Locate the cell with the specified text and output its (x, y) center coordinate. 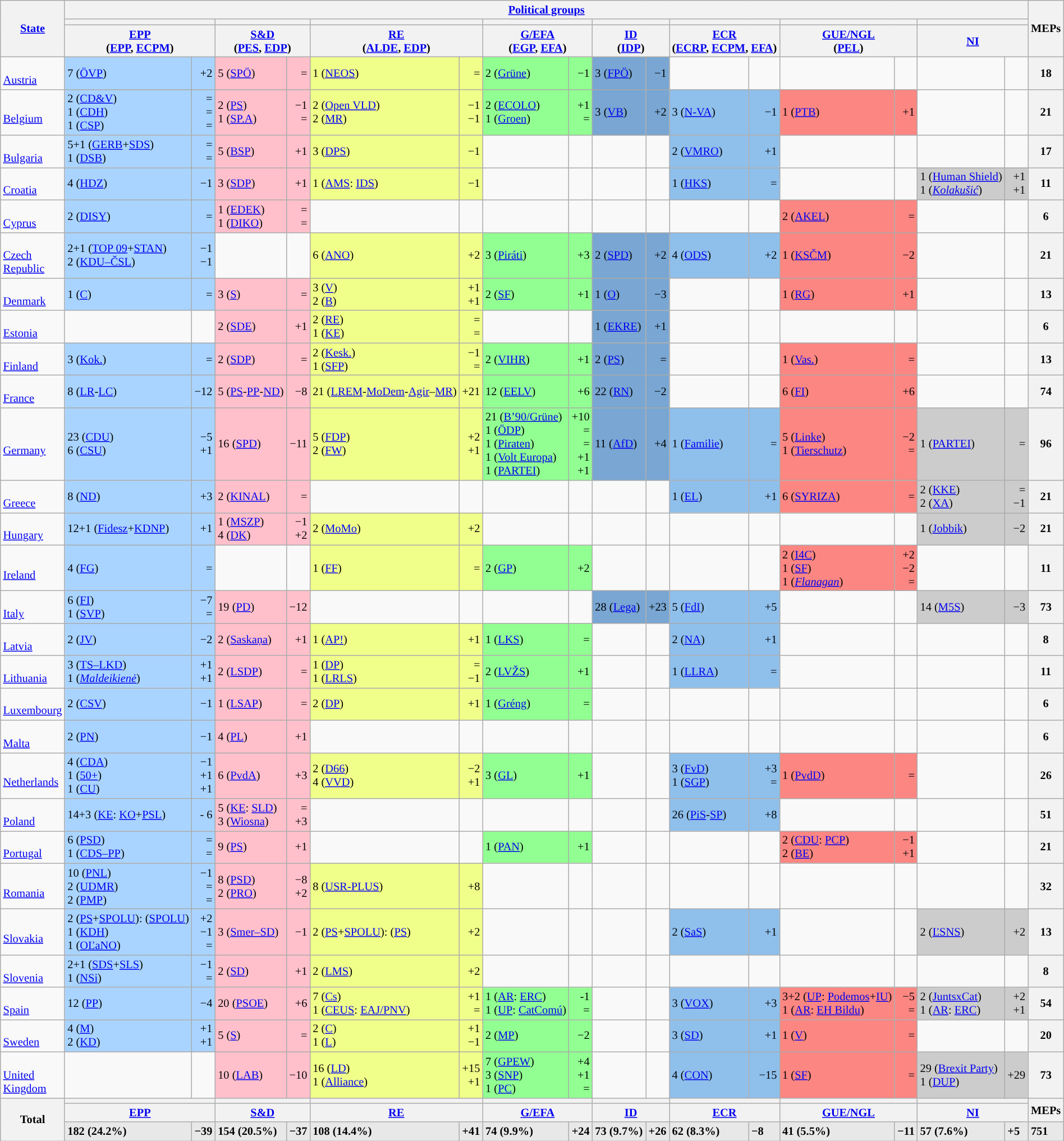
GUE/NGL(PEL) (849, 41)
Total (33, 1119)
3 (Kok.) (128, 359)
182 (24.2%) (128, 1131)
2+1 (TOP 09+STAN)2 (KDU–ČSL) (128, 255)
Portugal (33, 847)
ECR(ECRP, ECPM, EFA) (725, 41)
ECR (725, 1112)
ID (631, 1112)
2 (DISY) (128, 216)
G/EFA(EGP, EFA) (538, 41)
2 (DP) (384, 704)
Denmark (33, 294)
- 6 (204, 814)
RE(ALDE, EDP) (396, 41)
2 (ĽSNS) (961, 932)
7 (GPEW)3 (SNP)1 (PC) (526, 1075)
3 (GL) (526, 776)
−1+1 (906, 847)
1 (O) (620, 294)
3 (SD) (709, 1035)
22 (RN) (620, 391)
1 (LKS) (526, 639)
3 (FPÖ) (620, 73)
6 (ANO) (384, 255)
2 (SF) (526, 294)
5 (FDP)2 (FW) (384, 444)
+1−1 (471, 1035)
2 (SDP) (250, 359)
2 (KKE)2 (XA) (961, 497)
CzechRepublic (33, 255)
+23 (658, 607)
2 (RE)1 (KE) (384, 327)
6 (FI) (837, 391)
−5= (906, 1003)
2 (MoMo) (384, 529)
1 (HKS) (709, 184)
1 (FF) (384, 568)
4 (HDZ) (128, 184)
EPP (140, 1112)
3 (FvD)1 (SGP) (709, 776)
1 (PARTEI) (961, 444)
6 (SYRIZA) (837, 497)
1 (RG) (837, 294)
+2−2= (906, 568)
2 (PS)1 (SP.A) (250, 112)
Luxembourg (33, 704)
20 (PSOE) (250, 1003)
3 (SDP) (250, 184)
23 (CDU)6 (CSU) (128, 444)
1 (MSZP)4 (DK) (250, 529)
17 (1046, 152)
Poland (33, 814)
1 (PTB) (837, 112)
Belgium (33, 112)
−5+1 (204, 444)
Croatia (33, 184)
+41 (471, 1131)
2 (GP) (526, 568)
3 (S) (250, 294)
10 (LAB) (250, 1075)
14 (M5S) (961, 607)
26 (1046, 776)
32 (1046, 886)
1 (Familie) (709, 444)
751 (1046, 1131)
2 (SDE) (250, 327)
−39 (204, 1131)
2 (LMS) (384, 971)
5 (SPÖ) (250, 73)
2 (SD) (250, 971)
Netherlands (33, 776)
1 (EDEK)1 (DIKO) (250, 216)
+4+1 = (581, 1075)
16 (SPD) (250, 444)
3 (DPS) (384, 152)
Slovakia (33, 932)
8 (ND) (128, 497)
4 (FG) (128, 568)
−1+1+1 (204, 776)
11 (AfD) (620, 444)
2 (SPD) (620, 255)
2 (ECOLO)1 (Groen) (526, 112)
12 (PP) (128, 1003)
RE (396, 1112)
1 (DP)1 (LRLS) (384, 672)
Political groups (547, 10)
3 (VOX) (709, 1003)
Greece (33, 497)
−2= (906, 444)
= +3 (299, 814)
1 (V) (837, 1035)
2 (KINAL) (250, 497)
19 (PD) (250, 607)
4 (CON) (709, 1075)
Finland (33, 359)
+29 (1017, 1075)
1 (AP!) (384, 639)
1 (LSAP) (250, 704)
41 (5.5%) (837, 1131)
2 (JuntsxCat)1 (AR: ERC) (961, 1003)
8 (PSD)2 (PRO) (250, 886)
−2+1 (471, 776)
7 (Cs)1 (CEUS: EAJ/PNV) (384, 1003)
+4 (658, 444)
1 (NEOS) (384, 73)
Germany (33, 444)
UnitedKingdom (33, 1075)
16 (LD)1 (Alliance) (384, 1075)
−37 (299, 1131)
=== (204, 112)
2 (Grüne) (526, 73)
Malta (33, 736)
Italy (33, 607)
G/EFA (538, 1112)
2 (LSDP) (250, 672)
4 (ODS) (709, 255)
5 (Linke)1 (Tierschutz) (837, 444)
26 (PiS-SP) (709, 814)
20 (1046, 1035)
Romania (33, 886)
State (33, 28)
1 (KSČM) (837, 255)
1 (PAN) (526, 847)
9 (PS) (250, 847)
18 (1046, 73)
2 (I4C)1 (SF)1 (Flanagan) (837, 568)
6 (FI)1 (SVP) (128, 607)
5 (FdI) (709, 607)
Hungary (33, 529)
8 (LR-LC) (128, 391)
1 (EL) (709, 497)
−4 (204, 1003)
1 (EKRE) (620, 327)
S&D(PES, EDP) (263, 41)
2 (PN) (128, 736)
2 (CSV) (128, 704)
54 (1046, 1003)
74 (9.9%) (526, 1131)
2 (JV) (128, 639)
−10 (299, 1075)
2 (C) 1 (L) (384, 1035)
2+1 (SDS+SLS)1 (NSi) (128, 971)
21 (LREM-MoDem-Agir–MR) (384, 391)
Ireland (33, 568)
6 (PSD)1 (CDS–PP) (128, 847)
2 (VIHR) (526, 359)
3 (Smer–SD) (250, 932)
2 (Open VLD)2 (MR) (384, 112)
Slovenia (33, 971)
1 (Human Shield)1 (Kolakušić) (961, 184)
3 (Piráti) (526, 255)
+10==+1+1 (581, 444)
Spain (33, 1003)
2 (SaS) (709, 932)
28 (Lega) (620, 607)
8 (USR-PLUS) (384, 886)
France (33, 391)
74 (1046, 391)
4 (M)2 (KD) (128, 1035)
Bulgaria (33, 152)
+15+1 (471, 1075)
−15 (764, 1075)
1 (Gréng) (526, 704)
1 (PvdD) (837, 776)
3 (TS–LKD)1 (Maldeikienė) (128, 672)
GUE/NGL (849, 1112)
5 (PS-PP-ND) (250, 391)
4 (PL) (250, 736)
57 (7.6%) (961, 1131)
+26 (658, 1131)
Lithuania (33, 672)
Austria (33, 73)
+3= (764, 776)
2 (LVŽS) (526, 672)
2 (Saskaņa) (250, 639)
51 (1046, 814)
10 (PNL)2 (UDMR)2 (PMP) (128, 886)
−8+2 (299, 886)
2 (VMRO) (709, 152)
2 (NA) (709, 639)
−1+2 (299, 529)
3 (N-VA) (709, 112)
108 (14.4%) (384, 1131)
2 (AKEL) (837, 216)
2 (PS+SPOLU): (SPOLU)1 (KDH)1 (OĽaNO) (128, 932)
62 (8.3%) (709, 1131)
6 (PvdA) (250, 776)
1 (LLRA) (709, 672)
2 (MP) (526, 1035)
154 (20.5%) (250, 1131)
3 (VB) (620, 112)
Cyprus (33, 216)
2 (D66)4 (VVD) (384, 776)
14+3 (KE: KO+PSL) (128, 814)
21 (B’90/Grüne)1 (ÖDP)1 (Piraten)1 (Volt Europa)1 (PARTEI) (526, 444)
Sweden (33, 1035)
2 (Kesk.)1 (SFP) (384, 359)
5 (BSP) (250, 152)
4 (CDA)1 (50+)1 (CU) (128, 776)
1 (Jobbik) (961, 529)
7 (ÖVP) (128, 73)
1 (C) (128, 294)
73 (9.7%) (620, 1131)
2 (PS+SPOLU): (PS) (384, 932)
1 (AR: ERC)1 (UP: CatComú) (526, 1003)
Estonia (33, 327)
3+2 (UP: Podemos+IU)1 (AR: EH Bildu) (837, 1003)
5+1 (GERB+SDS)1 (DSB) (128, 152)
5 (KE: SLD)3 (Wiosna) (250, 814)
+2−1= (204, 932)
1 (Vas.) (837, 359)
2 (CDU: PCP)2 (BE) (837, 847)
5 (S) (250, 1035)
EPP(EPP, ECPM) (140, 41)
12+1 (Fidesz+KDNP) (128, 529)
1 (SF) (837, 1075)
3 (V)2 (B) (384, 294)
ID(IDP) (631, 41)
96 (1046, 444)
2 (PS) (620, 359)
S&D (263, 1112)
+24 (581, 1131)
−7= (204, 607)
2 (CD&V)1 (CDH)1 (CSP) (128, 112)
-1= (581, 1003)
1 (AMS: IDS) (384, 184)
−1== (204, 886)
Latvia (33, 639)
12 (EELV) (526, 391)
29 (Brexit Party)1 (DUP) (961, 1075)
+21 (471, 391)
